Return the (X, Y) coordinate for the center point of the cell that contains the specified text.  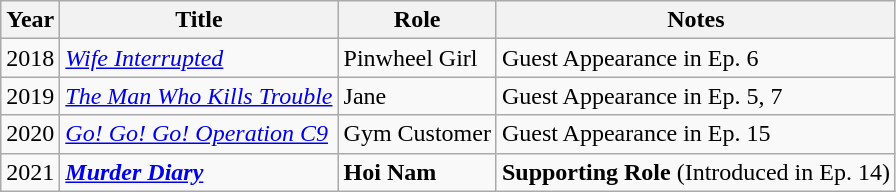
2018 (30, 58)
Murder Diary (199, 172)
Year (30, 20)
Role (417, 20)
Gym Customer (417, 134)
Jane (417, 96)
2020 (30, 134)
Guest Appearance in Ep. 15 (696, 134)
Guest Appearance in Ep. 5, 7 (696, 96)
The Man Who Kills Trouble (199, 96)
Supporting Role (Introduced in Ep. 14) (696, 172)
Hoi Nam (417, 172)
2021 (30, 172)
Notes (696, 20)
Wife Interrupted (199, 58)
2019 (30, 96)
Title (199, 20)
Pinwheel Girl (417, 58)
Go! Go! Go! Operation C9 (199, 134)
Guest Appearance in Ep. 6 (696, 58)
